Output the (x, y) coordinate of the center of the cell containing the given text.  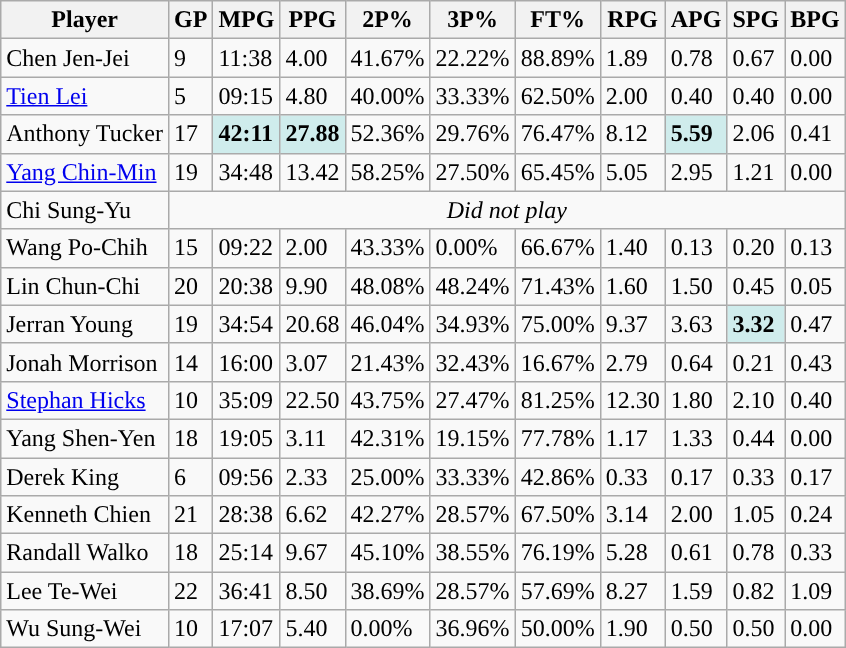
Chi Sung-Yu (85, 210)
4.80 (312, 96)
17 (190, 134)
3.32 (756, 324)
0.44 (756, 438)
6 (190, 477)
Did not play (506, 210)
1.90 (632, 629)
Kenneth Chien (85, 515)
1.05 (756, 515)
16:00 (246, 362)
42:11 (246, 134)
0.67 (756, 58)
BPG (815, 20)
Lin Chun-Chi (85, 286)
50.00% (558, 629)
GP (190, 20)
52.36% (388, 134)
2.10 (756, 400)
58.25% (388, 172)
88.89% (558, 58)
17:07 (246, 629)
Lee Te-Wei (85, 591)
Anthony Tucker (85, 134)
81.25% (558, 400)
0.20 (756, 248)
0.41 (815, 134)
20.68 (312, 324)
20:38 (246, 286)
2.79 (632, 362)
16.67% (558, 362)
1.50 (696, 286)
14 (190, 362)
5.05 (632, 172)
5.28 (632, 553)
22.50 (312, 400)
1.59 (696, 591)
19.15% (472, 438)
28:38 (246, 515)
77.78% (558, 438)
RPG (632, 20)
3.14 (632, 515)
3.63 (696, 324)
76.19% (558, 553)
1.09 (815, 591)
Randall Walko (85, 553)
76.47% (558, 134)
8.27 (632, 591)
MPG (246, 20)
2P% (388, 20)
71.43% (558, 286)
45.10% (388, 553)
0.47 (815, 324)
35:09 (246, 400)
27.47% (472, 400)
36:41 (246, 591)
34:48 (246, 172)
13.42 (312, 172)
27.88 (312, 134)
1.40 (632, 248)
3P% (472, 20)
5.40 (312, 629)
2.33 (312, 477)
42.31% (388, 438)
11:38 (246, 58)
48.08% (388, 286)
27.50% (472, 172)
4.00 (312, 58)
9.37 (632, 324)
1.17 (632, 438)
22 (190, 591)
43.33% (388, 248)
Jonah Morrison (85, 362)
Chen Jen-Jei (85, 58)
Player (85, 20)
38.69% (388, 591)
34:54 (246, 324)
FT% (558, 20)
19:05 (246, 438)
12.30 (632, 400)
38.55% (472, 553)
34.93% (472, 324)
25.00% (388, 477)
21 (190, 515)
Wu Sung-Wei (85, 629)
SPG (756, 20)
42.86% (558, 477)
22.22% (472, 58)
APG (696, 20)
1.60 (632, 286)
5.59 (696, 134)
Yang Shen-Yen (85, 438)
29.76% (472, 134)
2.06 (756, 134)
43.75% (388, 400)
0.64 (696, 362)
1.33 (696, 438)
67.50% (558, 515)
41.67% (388, 58)
Jerran Young (85, 324)
1.21 (756, 172)
09:56 (246, 477)
0.43 (815, 362)
9.67 (312, 553)
1.89 (632, 58)
3.11 (312, 438)
Tien Lei (85, 96)
0.24 (815, 515)
48.24% (472, 286)
21.43% (388, 362)
46.04% (388, 324)
65.45% (558, 172)
75.00% (558, 324)
9.90 (312, 286)
8.50 (312, 591)
8.12 (632, 134)
36.96% (472, 629)
3.07 (312, 362)
20 (190, 286)
0.45 (756, 286)
40.00% (388, 96)
Yang Chin-Min (85, 172)
2.95 (696, 172)
Derek King (85, 477)
25:14 (246, 553)
9 (190, 58)
Wang Po-Chih (85, 248)
0.61 (696, 553)
0.05 (815, 286)
5 (190, 96)
62.50% (558, 96)
09:22 (246, 248)
66.67% (558, 248)
0.82 (756, 591)
6.62 (312, 515)
15 (190, 248)
57.69% (558, 591)
42.27% (388, 515)
1.80 (696, 400)
0.21 (756, 362)
32.43% (472, 362)
09:15 (246, 96)
Stephan Hicks (85, 400)
PPG (312, 20)
